Pinpoint the cell where the given text exists, returning its [X, Y] midpoint coordinate. 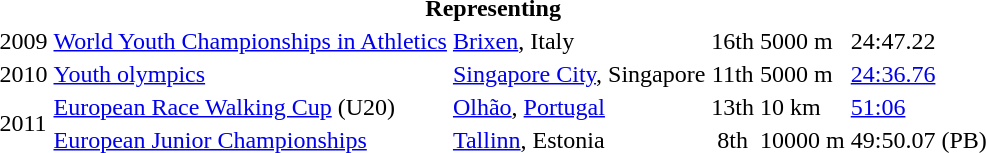
10 km [803, 107]
Brixen, Italy [578, 41]
11th [733, 74]
Olhão, Portugal [578, 107]
13th [733, 107]
European Race Walking Cup (U20) [250, 107]
Youth olympics [250, 74]
World Youth Championships in Athletics [250, 41]
Singapore City, Singapore [578, 74]
16th [733, 41]
